Determine the (x, y) coordinate at the center of the cell enclosing the given text.  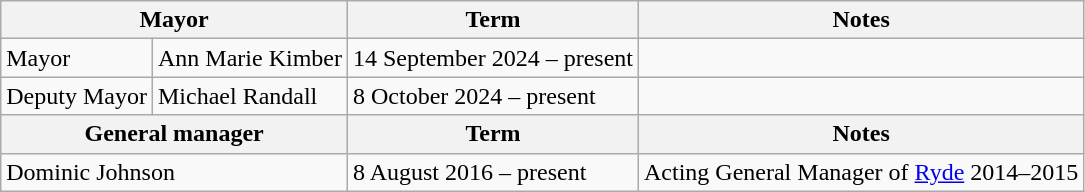
Acting General Manager of Ryde 2014–2015 (860, 172)
Deputy Mayor (77, 96)
8 October 2024 – present (492, 96)
Michael Randall (250, 96)
Dominic Johnson (174, 172)
Ann Marie Kimber (250, 58)
General manager (174, 134)
8 August 2016 – present (492, 172)
14 September 2024 – present (492, 58)
